Identify which cell holds the provided text, then report its [X, Y] central coordinate. 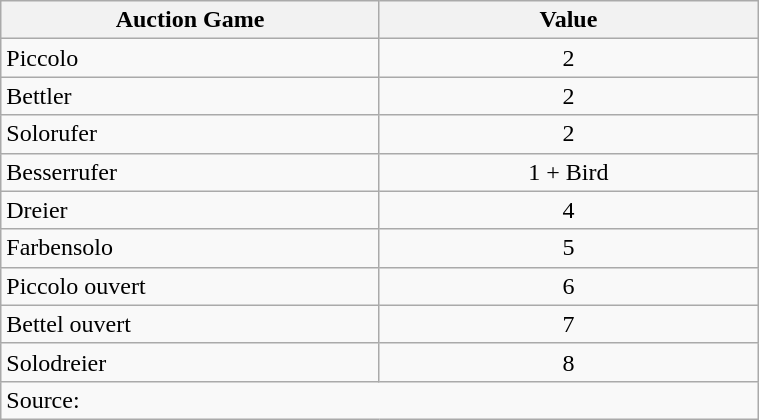
1 + Bird [568, 172]
Dreier [190, 210]
Solorufer [190, 134]
Auction Game [190, 20]
7 [568, 324]
4 [568, 210]
Solodreier [190, 362]
Value [568, 20]
Piccolo [190, 58]
Piccolo ouvert [190, 286]
Farbensolo [190, 248]
Besserrufer [190, 172]
Bettler [190, 96]
6 [568, 286]
Source: [380, 400]
5 [568, 248]
8 [568, 362]
Bettel ouvert [190, 324]
